For the text-containing cell, return its midpoint in (X, Y) coordinate format. 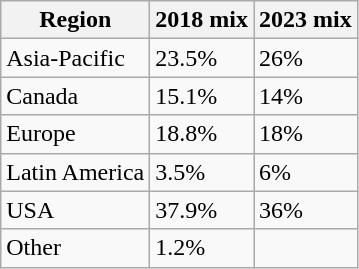
Canada (76, 96)
Latin America (76, 172)
3.5% (202, 172)
26% (306, 58)
23.5% (202, 58)
37.9% (202, 210)
18% (306, 134)
36% (306, 210)
6% (306, 172)
1.2% (202, 248)
Region (76, 20)
USA (76, 210)
2018 mix (202, 20)
Asia-Pacific (76, 58)
2023 mix (306, 20)
14% (306, 96)
Other (76, 248)
18.8% (202, 134)
Europe (76, 134)
15.1% (202, 96)
